Find where the given text appears and provide that cell's center as [X, Y] coordinate. 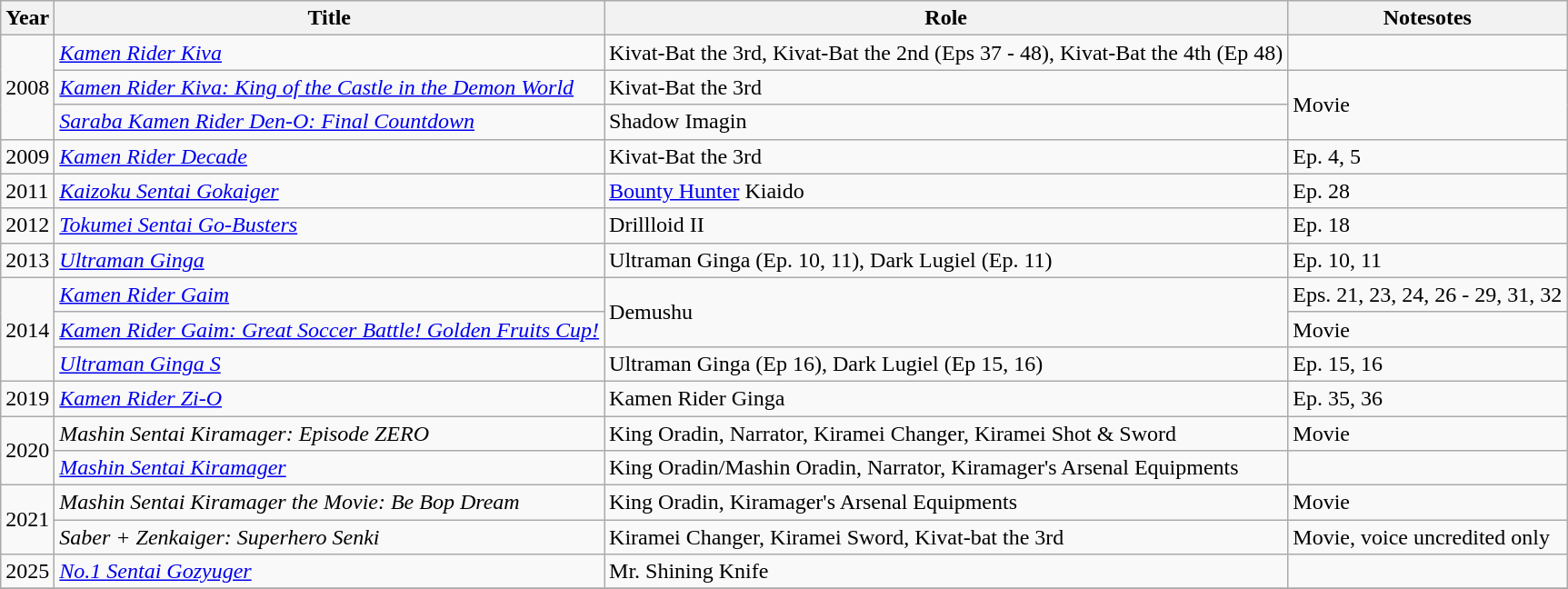
Kiramei Changer, Kiramei Sword, Kivat-bat the 3rd [946, 537]
Shadow Imagin [946, 122]
King Oradin, Kiramager's Arsenal Equipments [946, 503]
2012 [27, 225]
Movie, voice uncredited only [1427, 537]
Ep. 4, 5 [1427, 156]
Ultraman Ginga (Ep 16), Dark Lugiel (Ep 15, 16) [946, 364]
King Oradin, Narrator, Kiramei Changer, Kiramei Shot & Sword [946, 434]
Kivat-Bat the 3rd, Kivat-Bat the 2nd (Eps 37 - 48), Kivat-Bat the 4th (Ep 48) [946, 53]
Kamen Rider Gaim [329, 294]
2019 [27, 398]
Saber + Zenkaiger: Superhero Senki [329, 537]
Ultraman Ginga S [329, 364]
Kamen Rider Zi-O [329, 398]
Drillloid II [946, 225]
Mashin Sentai Kiramager [329, 468]
Mashin Sentai Kiramager: Episode ZERO [329, 434]
Demushu [946, 312]
2020 [27, 451]
Eps. 21, 23, 24, 26 - 29, 31, 32 [1427, 294]
Year [27, 18]
Notesotes [1427, 18]
Kamen Rider Gaim: Great Soccer Battle! Golden Fruits Cup! [329, 329]
Mashin Sentai Kiramager the Movie: Be Bop Dream [329, 503]
Title [329, 18]
2008 [27, 87]
No.1 Sentai Gozyuger [329, 572]
Kamen Rider Kiva: King of the Castle in the Demon World [329, 87]
2025 [27, 572]
Mr. Shining Knife [946, 572]
King Oradin/Mashin Oradin, Narrator, Kiramager's Arsenal Equipments [946, 468]
Kamen Rider Ginga [946, 398]
Tokumei Sentai Go-Busters [329, 225]
Kaizoku Sentai Gokaiger [329, 191]
Ep. 35, 36 [1427, 398]
Ep. 15, 16 [1427, 364]
Role [946, 18]
Saraba Kamen Rider Den-O: Final Countdown [329, 122]
Kamen Rider Decade [329, 156]
Bounty Hunter Kiaido [946, 191]
Ultraman Ginga (Ep. 10, 11), Dark Lugiel (Ep. 11) [946, 260]
2009 [27, 156]
Ultraman Ginga [329, 260]
Ep. 18 [1427, 225]
Ep. 10, 11 [1427, 260]
Kamen Rider Kiva [329, 53]
2011 [27, 191]
2021 [27, 520]
Ep. 28 [1427, 191]
2014 [27, 329]
2013 [27, 260]
